Extract the (X, Y) coordinate from the center of the cell holding the provided text.  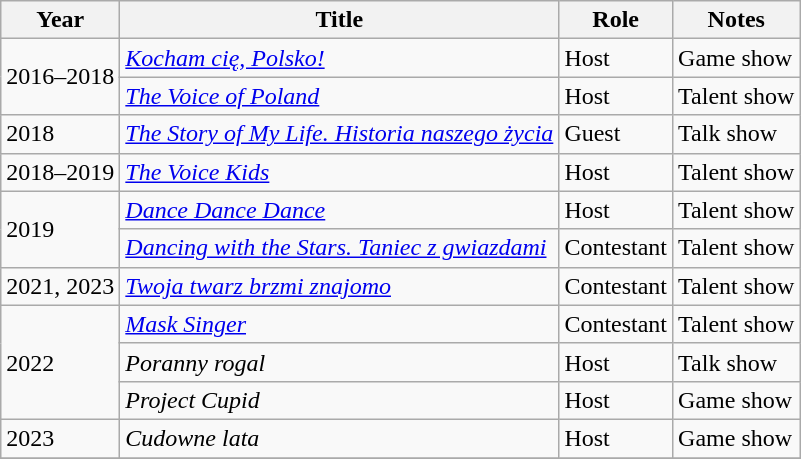
2022 (60, 362)
Year (60, 20)
2019 (60, 229)
Twoja twarz brzmi znajomo (340, 286)
The Voice of Poland (340, 96)
2021, 2023 (60, 286)
2018–2019 (60, 172)
Dancing with the Stars. Taniec z gwiazdami (340, 248)
Guest (616, 134)
The Voice Kids (340, 172)
Title (340, 20)
Notes (736, 20)
Cudowne lata (340, 438)
2016–2018 (60, 77)
2023 (60, 438)
2018 (60, 134)
Poranny rogal (340, 362)
Project Cupid (340, 400)
Role (616, 20)
Mask Singer (340, 324)
Dance Dance Dance (340, 210)
Kocham cię, Polsko! (340, 58)
The Story of My Life. Historia naszego życia (340, 134)
